Detect which cell encompasses the target text, then output its [x, y] center coordinate. 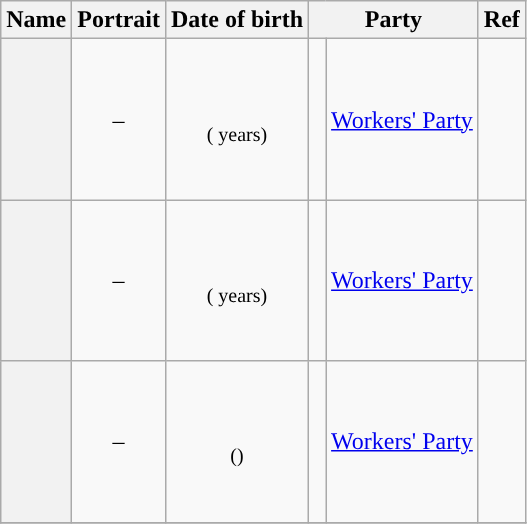
Party [394, 20]
() [236, 442]
Ref [502, 20]
Date of birth [236, 20]
Name [36, 20]
Portrait [119, 20]
